From the cell containing the given text, extract its center point as [X, Y] coordinate. 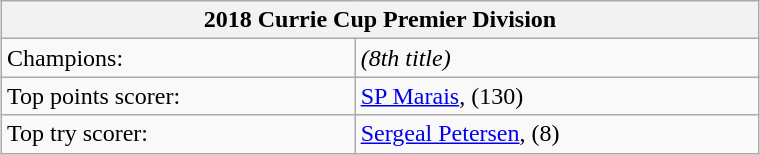
(8th title) [556, 58]
Top points scorer: [179, 96]
SP Marais, (130) [556, 96]
Top try scorer: [179, 134]
Sergeal Petersen, (8) [556, 134]
Champions: [179, 58]
2018 Currie Cup Premier Division [380, 20]
